Determine the [x, y] coordinate at the center of the cell enclosing the given text.  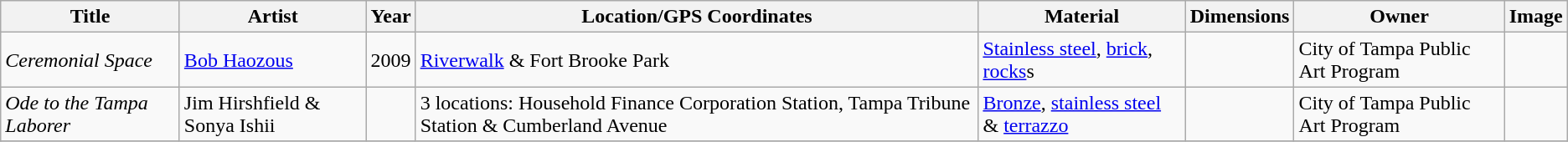
Image [1536, 17]
Artist [273, 17]
Ode to the Tampa Laborer [90, 114]
Riverwalk & Fort Brooke Park [697, 60]
Owner [1399, 17]
Title [90, 17]
2009 [390, 60]
Bob Haozous [273, 60]
Material [1082, 17]
3 locations: Household Finance Corporation Station, Tampa Tribune Station & Cumberland Avenue [697, 114]
Year [390, 17]
Bronze, stainless steel & terrazzo [1082, 114]
Jim Hirshfield & Sonya Ishii [273, 114]
Dimensions [1240, 17]
Ceremonial Space [90, 60]
Location/GPS Coordinates [697, 17]
Stainless steel, brick, rockss [1082, 60]
